Output the [x, y] coordinate of the center of the cell containing the given text.  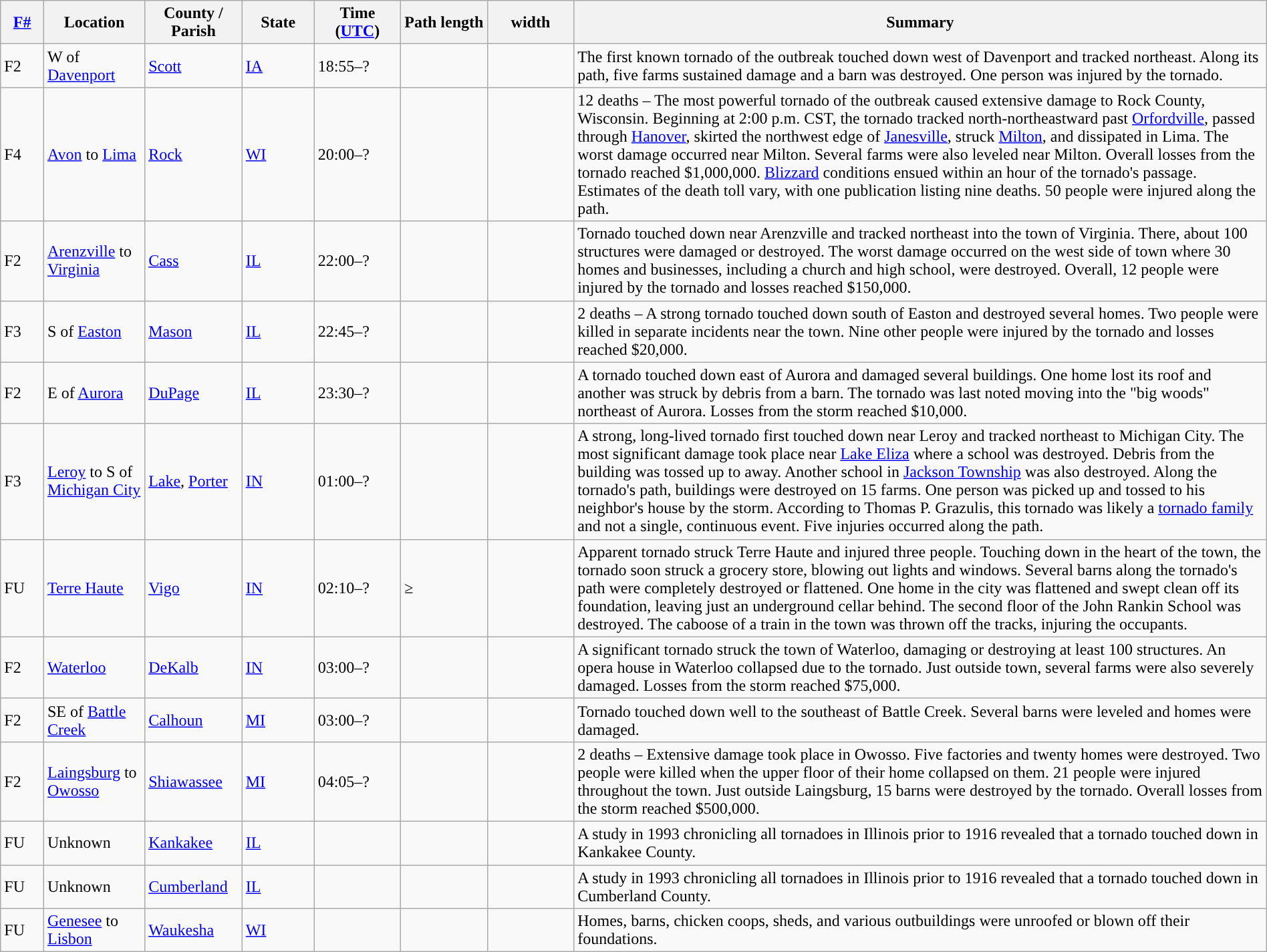
Calhoun [194, 720]
Vigo [194, 588]
A study in 1993 chronicling all tornadoes in Illinois prior to 1916 revealed that a tornado touched down in Cumberland County. [921, 886]
22:45–? [358, 331]
width [531, 23]
Leroy to S of Michigan City [94, 481]
SE of Battle Creek [94, 720]
Lake, Porter [194, 481]
F# [23, 23]
Avon to Lima [94, 154]
18:55–? [358, 65]
A study in 1993 chronicling all tornadoes in Illinois prior to 1916 revealed that a tornado touched down in Kankakee County. [921, 843]
Time (UTC) [358, 23]
Cumberland [194, 886]
23:30–? [358, 393]
IA [278, 65]
W of Davenport [94, 65]
Terre Haute [94, 588]
Arenzville to Virginia [94, 261]
County / Parish [194, 23]
04:05–? [358, 782]
Waukesha [194, 930]
Scott [194, 65]
≥ [444, 588]
DeKalb [194, 667]
DuPage [194, 393]
02:10–? [358, 588]
Tornado touched down well to the southeast of Battle Creek. Several barns were leveled and homes were damaged. [921, 720]
E of Aurora [94, 393]
Shiawassee [194, 782]
Kankakee [194, 843]
Cass [194, 261]
20:00–? [358, 154]
Mason [194, 331]
Path length [444, 23]
Rock [194, 154]
S of Easton [94, 331]
22:00–? [358, 261]
Genesee to Lisbon [94, 930]
Laingsburg to Owosso [94, 782]
F4 [23, 154]
State [278, 23]
Homes, barns, chicken coops, sheds, and various outbuildings were unroofed or blown off their foundations. [921, 930]
Waterloo [94, 667]
Summary [921, 23]
Location [94, 23]
01:00–? [358, 481]
